Return the (X, Y) coordinate for the center point of the cell that contains the specified text.  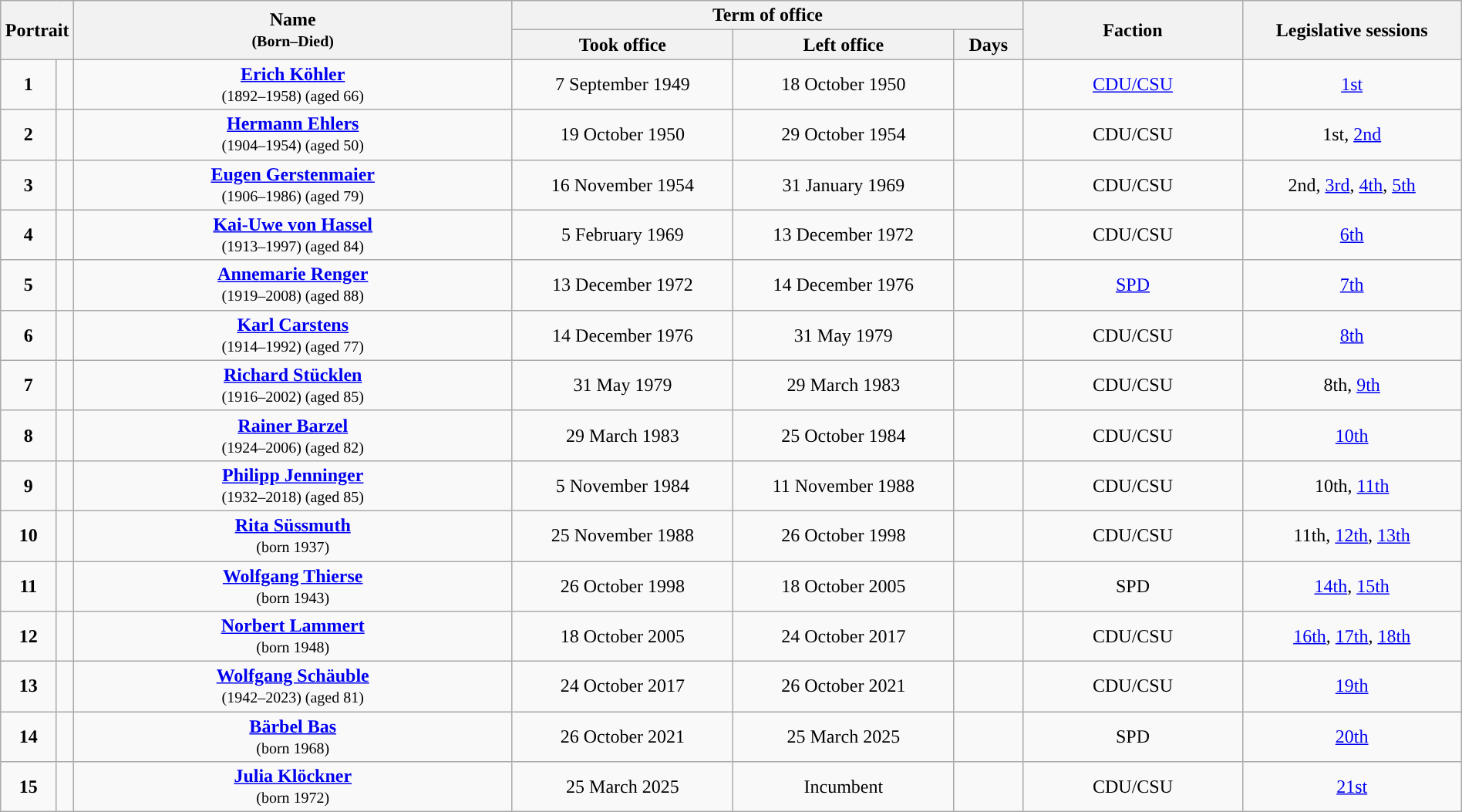
9 (29, 486)
Faction (1133, 30)
8 (29, 435)
Rainer Barzel(1924–2006) (aged 82) (293, 435)
19 October 1950 (623, 134)
7th (1352, 285)
Term of office (768, 15)
18 October 1950 (844, 85)
7 September 1949 (623, 85)
2nd, 3rd, 4th, 5th (1352, 185)
Richard Stücklen(1916–2002) (aged 85) (293, 386)
10th (1352, 435)
Erich Köhler(1892–1958) (aged 66) (293, 85)
Incumbent (844, 787)
8th (1352, 335)
Wolfgang Schäuble(1942–2023) (aged 81) (293, 686)
13 (29, 686)
Philipp Jenninger(1932–2018) (aged 85) (293, 486)
8th, 9th (1352, 386)
Days (989, 45)
Portrait (37, 30)
16 November 1954 (623, 185)
5 (29, 285)
Annemarie Renger(1919–2008) (aged 88) (293, 285)
Julia Klöckner(born 1972) (293, 787)
7 (29, 386)
Left office (844, 45)
Eugen Gerstenmaier(1906–1986) (aged 79) (293, 185)
1st, 2nd (1352, 134)
Legislative sessions (1352, 30)
Hermann Ehlers(1904–1954) (aged 50) (293, 134)
3 (29, 185)
Karl Carstens(1914–1992) (aged 77) (293, 335)
20th (1352, 737)
11 (29, 586)
Norbert Lammert(born 1948) (293, 637)
1 (29, 85)
21st (1352, 787)
Took office (623, 45)
Bärbel Bas(born 1968) (293, 737)
Kai-Uwe von Hassel(1913–1997) (aged 84) (293, 234)
2 (29, 134)
4 (29, 234)
Wolfgang Thierse(born 1943) (293, 586)
15 (29, 787)
5 February 1969 (623, 234)
5 November 1984 (623, 486)
10 (29, 535)
Rita Süssmuth(born 1937) (293, 535)
14th, 15th (1352, 586)
12 (29, 637)
6th (1352, 234)
11 November 1988 (844, 486)
31 January 1969 (844, 185)
25 October 1984 (844, 435)
Name(Born–Died) (293, 30)
25 November 1988 (623, 535)
16th, 17th, 18th (1352, 637)
14 (29, 737)
1st (1352, 85)
19th (1352, 686)
10th, 11th (1352, 486)
29 October 1954 (844, 134)
11th, 12th, 13th (1352, 535)
6 (29, 335)
